Search for the cell housing the specified text and yield its [X, Y] center coordinate. 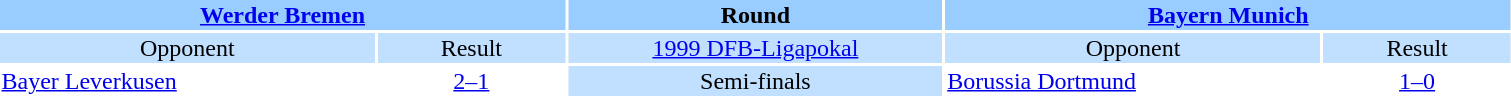
Semi-finals [756, 81]
Bayern Munich [1228, 15]
1999 DFB-Ligapokal [756, 48]
1–0 [1416, 81]
Werder Bremen [282, 15]
Bayer Leverkusen [188, 81]
Round [756, 15]
Borussia Dortmund [1134, 81]
2–1 [472, 81]
